Return (x, y) of the center of cell containing provided text 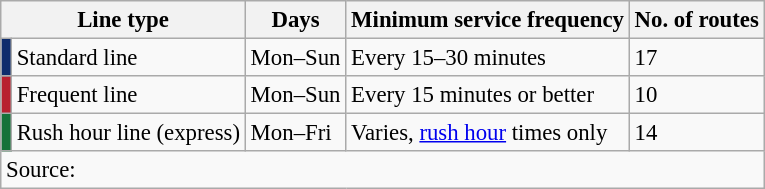
Every 15–30 minutes (488, 58)
Rush hour line (express) (128, 133)
Frequent line (128, 95)
Varies, rush hour times only (488, 133)
10 (696, 95)
Minimum service frequency (488, 20)
No. of routes (696, 20)
Line type (124, 20)
Source: (382, 170)
Standard line (128, 58)
17 (696, 58)
Every 15 minutes or better (488, 95)
Mon–Fri (295, 133)
Days (295, 20)
14 (696, 133)
